Search for the cell housing the specified text and yield its [x, y] center coordinate. 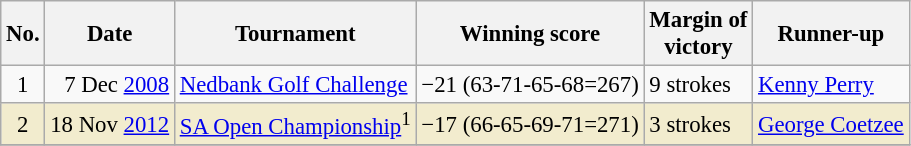
Margin ofvictory [698, 34]
9 strokes [698, 85]
SA Open Championship1 [295, 124]
7 Dec 2008 [110, 85]
−21 (63-71-65-68=267) [530, 85]
Nedbank Golf Challenge [295, 85]
Date [110, 34]
Kenny Perry [831, 85]
18 Nov 2012 [110, 124]
Winning score [530, 34]
No. [23, 34]
−17 (66-65-69-71=271) [530, 124]
George Coetzee [831, 124]
Runner-up [831, 34]
3 strokes [698, 124]
2 [23, 124]
Tournament [295, 34]
1 [23, 85]
